Output the [x, y] coordinate of the center of the cell containing the given text.  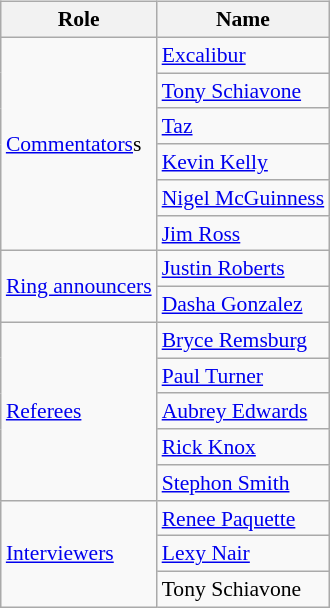
Paul Turner [244, 376]
Renee Paquette [244, 518]
Name [244, 20]
Role [79, 20]
Lexy Nair [244, 554]
Ring announcers [79, 286]
Kevin Kelly [244, 162]
Taz [244, 126]
Justin Roberts [244, 269]
Rick Knox [244, 447]
Nigel McGuinness [244, 198]
Referees [79, 411]
Commentatorss [79, 144]
Stephon Smith [244, 483]
Aubrey Edwards [244, 411]
Jim Ross [244, 233]
Excalibur [244, 55]
Bryce Remsburg [244, 340]
Dasha Gonzalez [244, 305]
Interviewers [79, 554]
